Pinpoint the cell where the given text exists, returning its [x, y] midpoint coordinate. 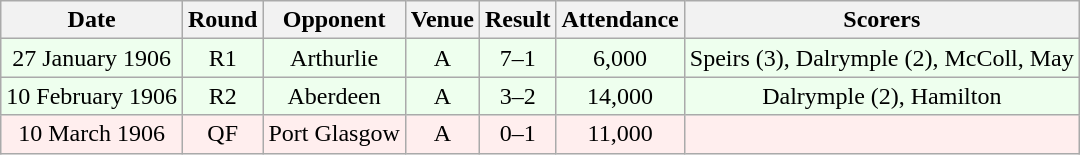
3–2 [518, 96]
10 March 1906 [92, 134]
11,000 [620, 134]
6,000 [620, 58]
Arthurlie [334, 58]
7–1 [518, 58]
R2 [222, 96]
Venue [442, 20]
Attendance [620, 20]
27 January 1906 [92, 58]
Scorers [882, 20]
Date [92, 20]
Round [222, 20]
Speirs (3), Dalrymple (2), McColl, May [882, 58]
R1 [222, 58]
Aberdeen [334, 96]
0–1 [518, 134]
QF [222, 134]
Port Glasgow [334, 134]
Opponent [334, 20]
Result [518, 20]
10 February 1906 [92, 96]
Dalrymple (2), Hamilton [882, 96]
14,000 [620, 96]
